Provide the [X, Y] coordinate of the cell's center where the given text is located.  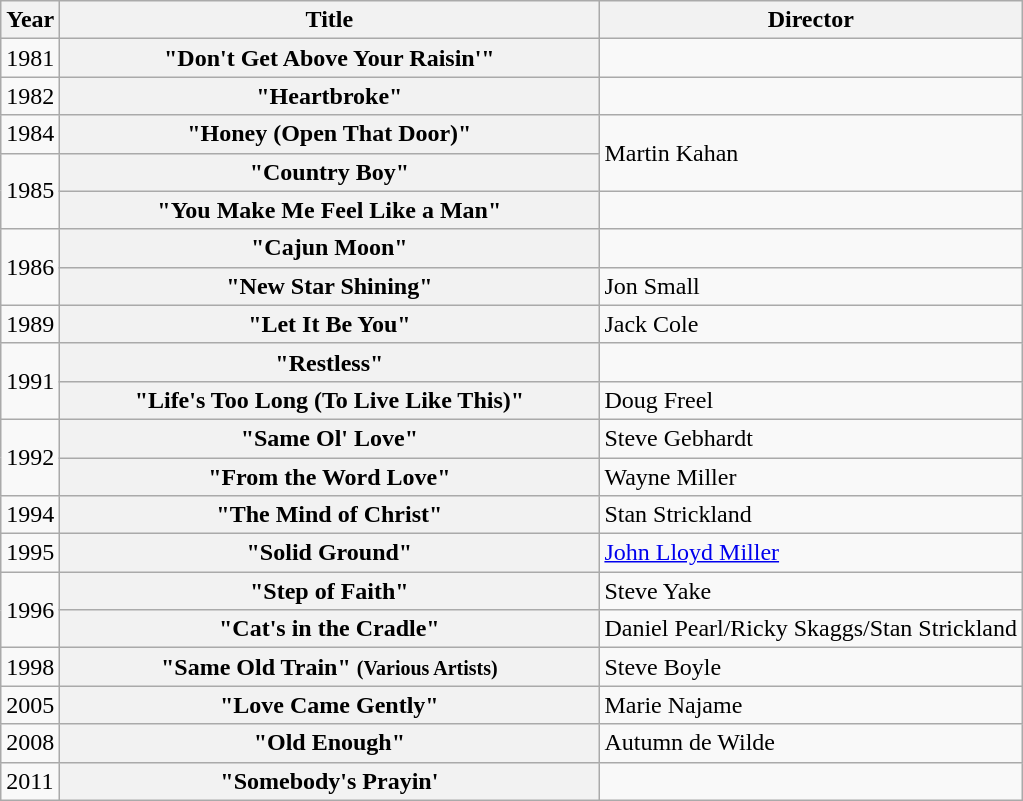
1995 [30, 553]
"The Mind of Christ" [330, 515]
Stan Strickland [811, 515]
Jack Cole [811, 324]
"Life's Too Long (To Live Like This)" [330, 400]
"Same Ol' Love" [330, 438]
Marie Najame [811, 705]
Jon Small [811, 286]
"Somebody's Prayin' [330, 781]
Steve Boyle [811, 667]
"Step of Faith" [330, 591]
Steve Gebhardt [811, 438]
"Restless" [330, 362]
"From the Word Love" [330, 477]
2011 [30, 781]
"Cat's in the Cradle" [330, 629]
"Don't Get Above Your Raisin'" [330, 58]
1996 [30, 610]
"Solid Ground" [330, 553]
"Honey (Open That Door)" [330, 134]
"Same Old Train" (Various Artists) [330, 667]
Martin Kahan [811, 153]
Doug Freel [811, 400]
"Love Came Gently" [330, 705]
1992 [30, 457]
"Country Boy" [330, 172]
"You Make Me Feel Like a Man" [330, 210]
John Lloyd Miller [811, 553]
1981 [30, 58]
2005 [30, 705]
Autumn de Wilde [811, 743]
1994 [30, 515]
"Heartbroke" [330, 96]
Director [811, 20]
Wayne Miller [811, 477]
1998 [30, 667]
1989 [30, 324]
"Old Enough" [330, 743]
"Cajun Moon" [330, 248]
Daniel Pearl/Ricky Skaggs/Stan Strickland [811, 629]
Year [30, 20]
"New Star Shining" [330, 286]
2008 [30, 743]
1986 [30, 267]
"Let It Be You" [330, 324]
1985 [30, 191]
Title [330, 20]
1982 [30, 96]
1984 [30, 134]
1991 [30, 381]
Steve Yake [811, 591]
